Scan for the cell matching the given text and deliver its [x, y] coordinate at center. 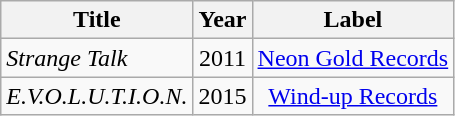
Strange Talk [97, 58]
E.V.O.L.U.T.I.O.N. [97, 96]
Year [222, 20]
2015 [222, 96]
Neon Gold Records [353, 58]
Wind-up Records [353, 96]
Title [97, 20]
Label [353, 20]
2011 [222, 58]
